Return the (X, Y) coordinate for the center point of the cell that contains the specified text.  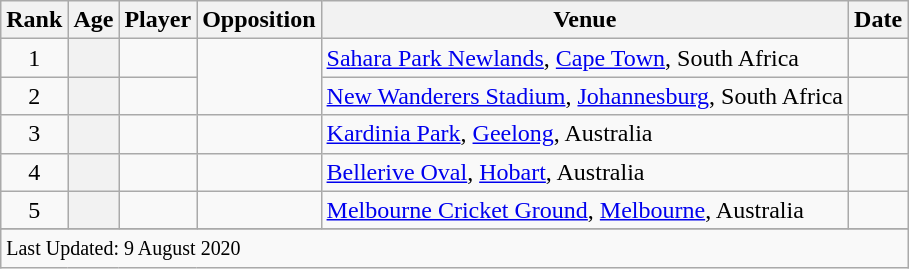
3 (34, 134)
Bellerive Oval, Hobart, Australia (585, 172)
Sahara Park Newlands, Cape Town, South Africa (585, 58)
Last Updated: 9 August 2020 (454, 248)
1 (34, 58)
Player (158, 20)
Melbourne Cricket Ground, Melbourne, Australia (585, 210)
Date (878, 20)
4 (34, 172)
Kardinia Park, Geelong, Australia (585, 134)
Venue (585, 20)
New Wanderers Stadium, Johannesburg, South Africa (585, 96)
2 (34, 96)
Rank (34, 20)
5 (34, 210)
Age (94, 20)
Opposition (259, 20)
